Find where the given text appears and provide that cell's center as [X, Y] coordinate. 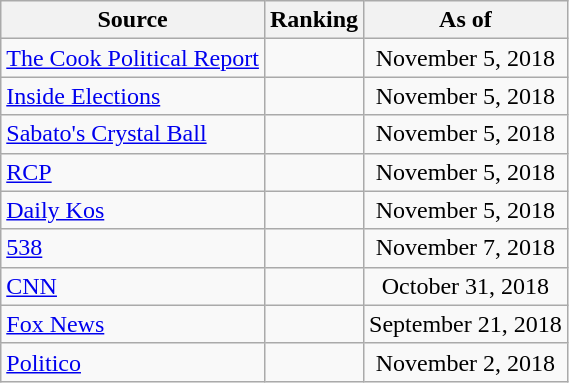
October 31, 2018 [466, 286]
Inside Elections [133, 96]
Sabato's Crystal Ball [133, 134]
Politico [133, 362]
September 21, 2018 [466, 324]
538 [133, 248]
November 7, 2018 [466, 248]
The Cook Political Report [133, 58]
November 2, 2018 [466, 362]
As of [466, 20]
RCP [133, 172]
Ranking [314, 20]
Daily Kos [133, 210]
Fox News [133, 324]
Source [133, 20]
CNN [133, 286]
